Extract the (x, y) coordinate from the center of the cell holding the provided text.  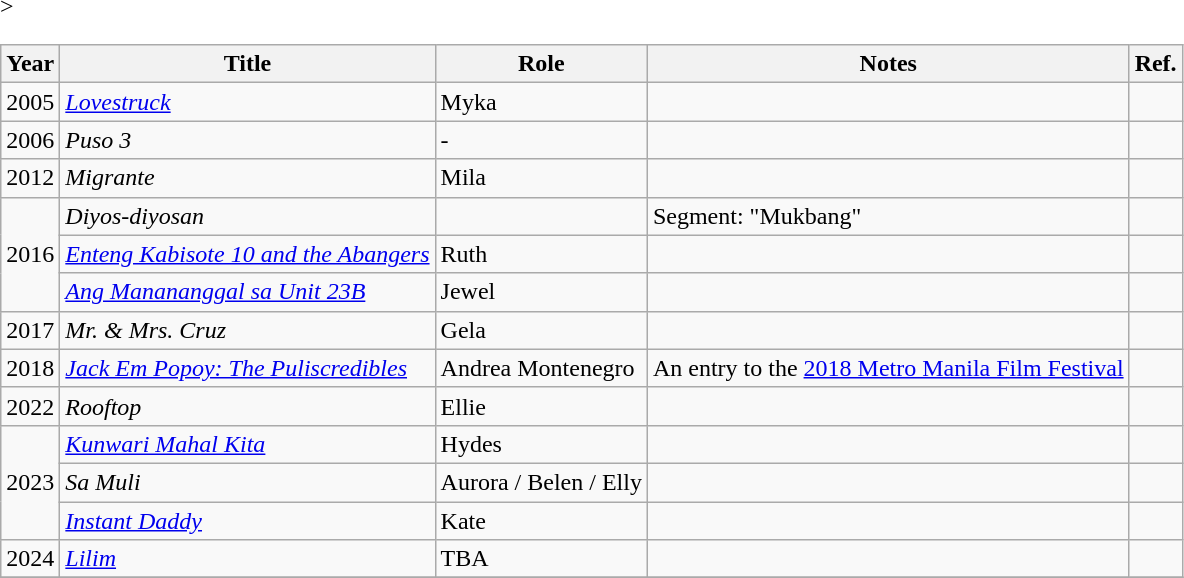
2006 (30, 140)
2012 (30, 178)
Lilim (248, 559)
Ref. (1156, 64)
Jack Em Popoy: The Puliscredibles (248, 368)
Title (248, 64)
- (541, 140)
2022 (30, 406)
Jewel (541, 292)
TBA (541, 559)
2024 (30, 559)
Kunwari Mahal Kita (248, 444)
Notes (888, 64)
Ellie (541, 406)
Aurora / Belen / Elly (541, 482)
Role (541, 64)
Ruth (541, 254)
Enteng Kabisote 10 and the Abangers (248, 254)
Gela (541, 330)
Diyos-diyosan (248, 216)
Segment: "Mukbang" (888, 216)
Kate (541, 521)
Hydes (541, 444)
Instant Daddy (248, 521)
Rooftop (248, 406)
Myka (541, 102)
Lovestruck (248, 102)
Ang Manananggal sa Unit 23B (248, 292)
An entry to the 2018 Metro Manila Film Festival (888, 368)
2017 (30, 330)
Puso 3 (248, 140)
Mr. & Mrs. Cruz (248, 330)
Sa Muli (248, 482)
2023 (30, 482)
2016 (30, 254)
Mila (541, 178)
Andrea Montenegro (541, 368)
Migrante (248, 178)
2018 (30, 368)
2005 (30, 102)
Year (30, 64)
